Scan for the cell matching the given text and deliver its [X, Y] coordinate at center. 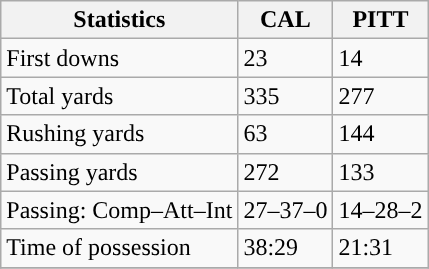
Time of possession [120, 248]
14–28–2 [380, 210]
133 [380, 172]
PITT [380, 20]
Statistics [120, 20]
Passing: Comp–Att–Int [120, 210]
335 [286, 96]
27–37–0 [286, 210]
Passing yards [120, 172]
63 [286, 134]
272 [286, 172]
Total yards [120, 96]
38:29 [286, 248]
23 [286, 58]
CAL [286, 20]
First downs [120, 58]
21:31 [380, 248]
277 [380, 96]
14 [380, 58]
144 [380, 134]
Rushing yards [120, 134]
